Provide the (X, Y) coordinate of the cell's center where the given text is located.  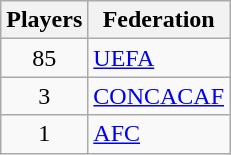
AFC (159, 134)
Players (44, 20)
CONCACAF (159, 96)
UEFA (159, 58)
85 (44, 58)
1 (44, 134)
3 (44, 96)
Federation (159, 20)
